Return the (x, y) coordinate for the center point of the cell that contains the specified text.  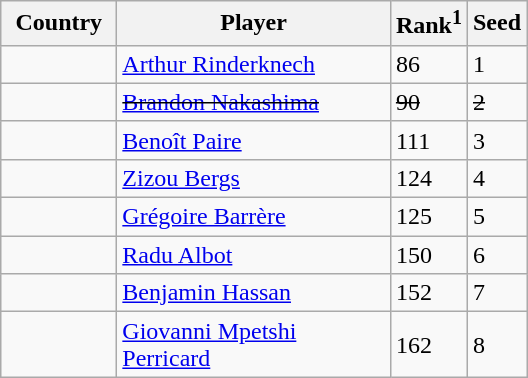
5 (496, 217)
124 (428, 178)
Country (59, 24)
6 (496, 255)
86 (428, 64)
Giovanni Mpetshi Perricard (254, 344)
Benjamin Hassan (254, 293)
150 (428, 255)
7 (496, 293)
3 (496, 140)
152 (428, 293)
Arthur Rinderknech (254, 64)
Grégoire Barrère (254, 217)
Seed (496, 24)
8 (496, 344)
Radu Albot (254, 255)
Benoît Paire (254, 140)
90 (428, 102)
4 (496, 178)
Player (254, 24)
125 (428, 217)
Zizou Bergs (254, 178)
Brandon Nakashima (254, 102)
Rank1 (428, 24)
2 (496, 102)
162 (428, 344)
1 (496, 64)
111 (428, 140)
